Output the [X, Y] coordinate of the center of the cell containing the given text.  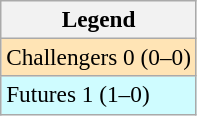
Futures 1 (1–0) [99, 95]
Legend [99, 19]
Challengers 0 (0–0) [99, 57]
